Identify which cell holds the provided text, then report its [x, y] central coordinate. 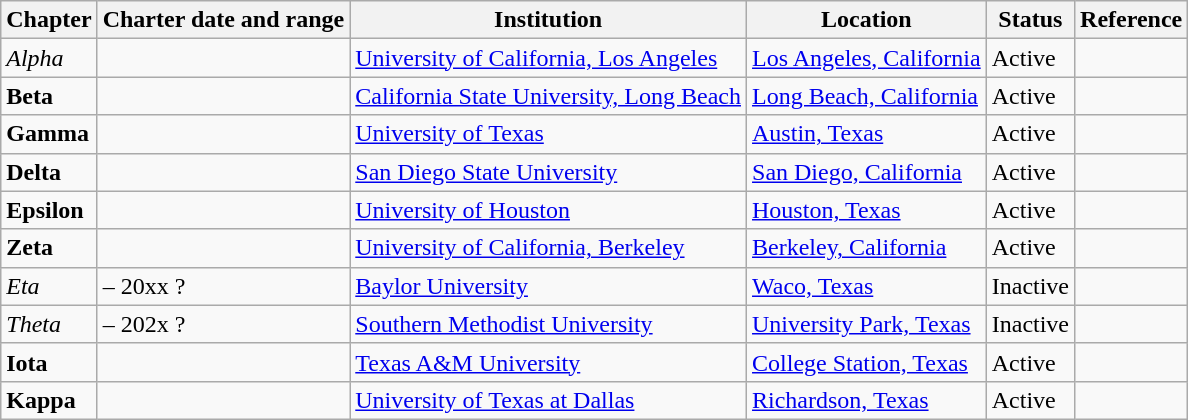
Location [867, 20]
San Diego State University [548, 172]
University Park, Texas [867, 324]
Eta [49, 286]
– 202x ? [224, 324]
Reference [1132, 20]
Status [1030, 20]
San Diego, California [867, 172]
Southern Methodist University [548, 324]
Beta [49, 96]
Epsilon [49, 210]
Gamma [49, 134]
Charter date and range [224, 20]
Kappa [49, 400]
Berkeley, California [867, 248]
Theta [49, 324]
Richardson, Texas [867, 400]
Chapter [49, 20]
University of California, Berkeley [548, 248]
Institution [548, 20]
University of Texas [548, 134]
Baylor University [548, 286]
Austin, Texas [867, 134]
Texas A&M University [548, 362]
Zeta [49, 248]
University of Houston [548, 210]
Waco, Texas [867, 286]
Los Angeles, California [867, 58]
University of Texas at Dallas [548, 400]
– 20xx ? [224, 286]
College Station, Texas [867, 362]
Delta [49, 172]
Houston, Texas [867, 210]
University of California, Los Angeles [548, 58]
Long Beach, California [867, 96]
Alpha [49, 58]
Iota [49, 362]
California State University, Long Beach [548, 96]
